For the text-containing cell, return its midpoint in [X, Y] coordinate format. 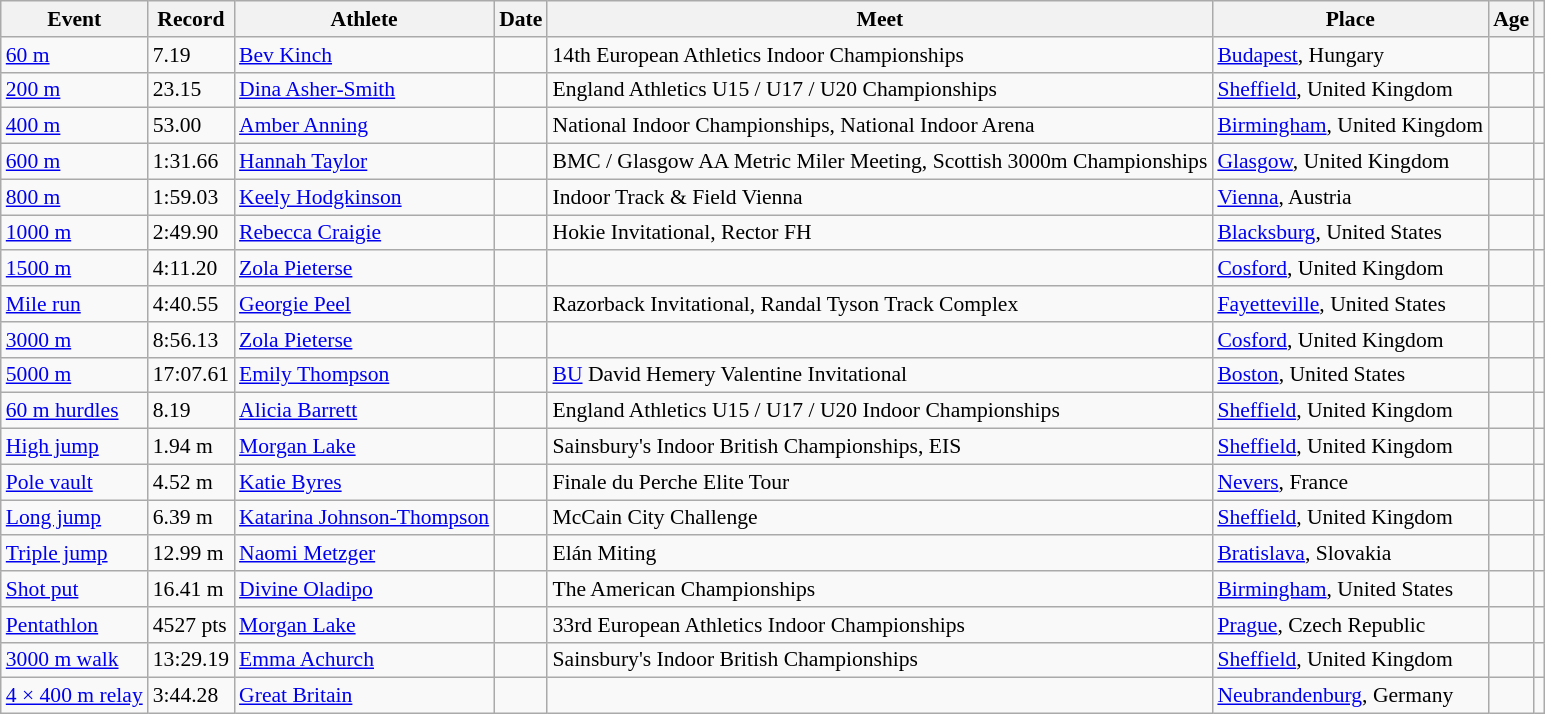
England Athletics U15 / U17 / U20 Indoor Championships [880, 411]
Long jump [74, 518]
Great Britain [364, 696]
Divine Oladipo [364, 589]
Birmingham, United States [1350, 589]
Finale du Perche Elite Tour [880, 482]
Bev Kinch [364, 55]
23.15 [191, 90]
1.94 m [191, 447]
1000 m [74, 233]
Budapest, Hungary [1350, 55]
800 m [74, 197]
Mile run [74, 304]
2:49.90 [191, 233]
Emily Thompson [364, 375]
Athlete [364, 19]
400 m [74, 126]
3000 m [74, 340]
Indoor Track & Field Vienna [880, 197]
13:29.19 [191, 660]
McCain City Challenge [880, 518]
Blacksburg, United States [1350, 233]
Age [1511, 19]
16.41 m [191, 589]
Razorback Invitational, Randal Tyson Track Complex [880, 304]
4:40.55 [191, 304]
Keely Hodgkinson [364, 197]
60 m hurdles [74, 411]
17:07.61 [191, 375]
6.39 m [191, 518]
The American Championships [880, 589]
Katarina Johnson-Thompson [364, 518]
Boston, United States [1350, 375]
Elán Miting [880, 554]
33rd European Athletics Indoor Championships [880, 625]
Date [520, 19]
Alicia Barrett [364, 411]
Hannah Taylor [364, 162]
600 m [74, 162]
Place [1350, 19]
Katie Byres [364, 482]
Birmingham, United Kingdom [1350, 126]
Shot put [74, 589]
Neubrandenburg, Germany [1350, 696]
High jump [74, 447]
1:31.66 [191, 162]
Fayetteville, United States [1350, 304]
7.19 [191, 55]
BU David Hemery Valentine Invitational [880, 375]
Vienna, Austria [1350, 197]
Rebecca Craigie [364, 233]
Nevers, France [1350, 482]
Prague, Czech Republic [1350, 625]
200 m [74, 90]
Meet [880, 19]
Glasgow, United Kingdom [1350, 162]
3:44.28 [191, 696]
14th European Athletics Indoor Championships [880, 55]
Amber Anning [364, 126]
BMC / Glasgow AA Metric Miler Meeting, Scottish 3000m Championships [880, 162]
Hokie Invitational, Rector FH [880, 233]
1500 m [74, 269]
Emma Achurch [364, 660]
Dina Asher-Smith [364, 90]
Bratislava, Slovakia [1350, 554]
12.99 m [191, 554]
Triple jump [74, 554]
Pole vault [74, 482]
4527 pts [191, 625]
4.52 m [191, 482]
60 m [74, 55]
1:59.03 [191, 197]
8.19 [191, 411]
53.00 [191, 126]
4:11.20 [191, 269]
Naomi Metzger [364, 554]
Record [191, 19]
Georgie Peel [364, 304]
3000 m walk [74, 660]
Event [74, 19]
5000 m [74, 375]
8:56.13 [191, 340]
National Indoor Championships, National Indoor Arena [880, 126]
Sainsbury's Indoor British Championships [880, 660]
Pentathlon [74, 625]
4 × 400 m relay [74, 696]
Sainsbury's Indoor British Championships, EIS [880, 447]
England Athletics U15 / U17 / U20 Championships [880, 90]
